Return [x, y] of the center of cell containing provided text 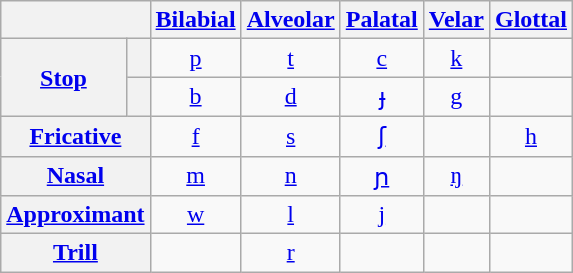
Glottal [530, 20]
Fricative [76, 136]
k [456, 58]
ʃ [382, 136]
Trill [76, 253]
t [290, 58]
f [196, 136]
g [456, 97]
Alveolar [290, 20]
b [196, 97]
r [290, 253]
Approximant [76, 215]
p [196, 58]
ŋ [456, 176]
c [382, 58]
Palatal [382, 20]
d [290, 97]
s [290, 136]
w [196, 215]
n [290, 176]
h [530, 136]
Velar [456, 20]
ɟ [382, 97]
Bilabial [196, 20]
Nasal [76, 176]
l [290, 215]
m [196, 176]
j [382, 215]
ɲ [382, 176]
Stop [64, 78]
